Capture the cell that displays the provided text and extract its (x, y) central coordinate. 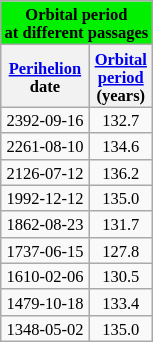
1479-10-18 (46, 302)
Orbitalperiod(years) (120, 76)
132.7 (120, 120)
2392-09-16 (46, 120)
130.5 (120, 276)
1992-12-12 (46, 198)
1348-05-02 (46, 328)
2261-08-10 (46, 146)
134.6 (120, 146)
1610-02-06 (46, 276)
1737-06-15 (46, 250)
131.7 (120, 224)
Orbital periodat different passages (77, 23)
Periheliondate (46, 76)
127.8 (120, 250)
133.4 (120, 302)
1862-08-23 (46, 224)
136.2 (120, 172)
2126-07-12 (46, 172)
